Identify which cell holds the provided text, then report its [x, y] central coordinate. 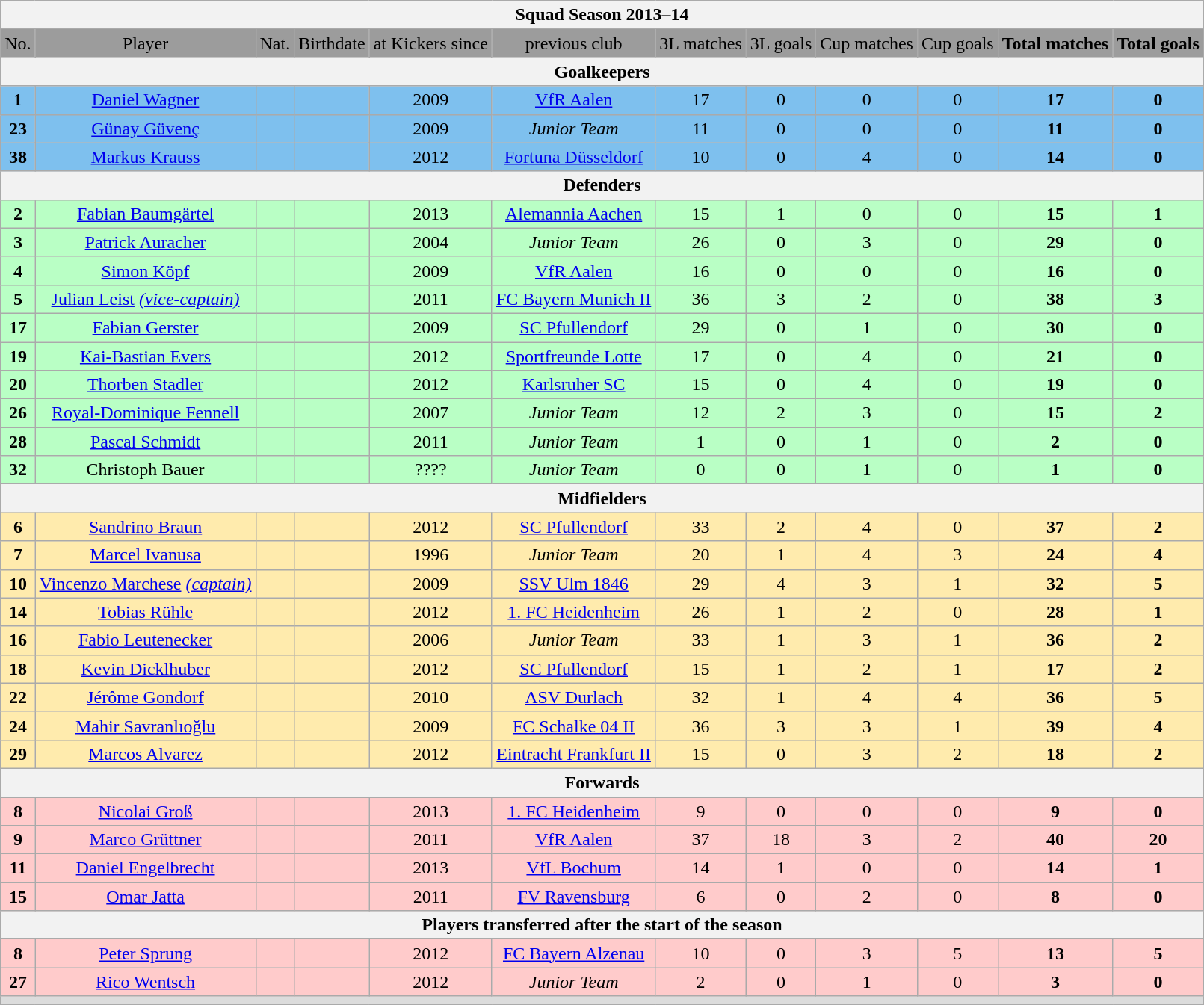
21 [1055, 356]
Total matches [1055, 43]
Fabio Leutenecker [145, 640]
Patrick Auracher [145, 242]
Jérôme Gondorf [145, 697]
FC Bayern Alzenau [573, 953]
Julian Leist (vice-captain) [145, 299]
Sandrino Braun [145, 527]
12 [701, 413]
Karlsruher SC [573, 385]
FV Ravensburg [573, 897]
7 [18, 555]
VfL Bochum [573, 868]
2010 [430, 697]
Kai-Bastian Evers [145, 356]
Daniel Engelbrecht [145, 868]
Rico Wentsch [145, 982]
Birthdate [332, 43]
Kevin Dicklhuber [145, 669]
Vincenzo Marchese (captain) [145, 584]
Total goals [1158, 43]
Eintracht Frankfurt II [573, 754]
Fortuna Düsseldorf [573, 157]
Marcos Alvarez [145, 754]
Defenders [602, 185]
previous club [573, 43]
Omar Jatta [145, 897]
3L goals [780, 43]
ASV Durlach [573, 697]
at Kickers since [430, 43]
Goalkeepers [602, 72]
???? [430, 470]
22 [18, 697]
SSV Ulm 1846 [573, 584]
30 [1055, 327]
No. [18, 43]
FC Bayern Munich II [573, 299]
27 [18, 982]
2007 [430, 413]
Markus Krauss [145, 157]
3L matches [701, 43]
Marcel Ivanusa [145, 555]
Alemannia Aachen [573, 214]
Tobias Rühle [145, 612]
Forwards [602, 782]
Thorben Stadler [145, 385]
Player [145, 43]
1996 [430, 555]
Simon Köpf [145, 270]
40 [1055, 840]
23 [18, 129]
Squad Season 2013–14 [602, 15]
Fabian Gerster [145, 327]
Cup matches [867, 43]
Nat. [275, 43]
Midfielders [602, 498]
Christoph Bauer [145, 470]
Günay Güvenç [145, 129]
13 [1055, 953]
2006 [430, 640]
Marco Grüttner [145, 840]
Royal-Dominique Fennell [145, 413]
39 [1055, 726]
Cup goals [957, 43]
Players transferred after the start of the season [602, 925]
Nicolai Groß [145, 811]
Fabian Baumgärtel [145, 214]
2004 [430, 242]
Daniel Wagner [145, 100]
Peter Sprung [145, 953]
Mahir Savranlıoğlu [145, 726]
FC Schalke 04 II [573, 726]
Pascal Schmidt [145, 442]
Sportfreunde Lotte [573, 356]
